Return (x, y) of the center of cell containing provided text 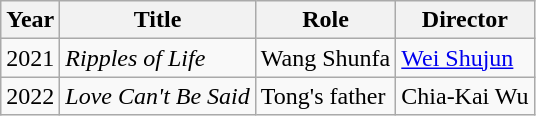
Title (158, 20)
2021 (30, 58)
Ripples of Life (158, 58)
2022 (30, 96)
Role (325, 20)
Wei Shujun (465, 58)
Chia-Kai Wu (465, 96)
Tong's father (325, 96)
Director (465, 20)
Love Can't Be Said (158, 96)
Wang Shunfa (325, 58)
Year (30, 20)
